Extract the [x, y] coordinate from the center of the cell holding the provided text.  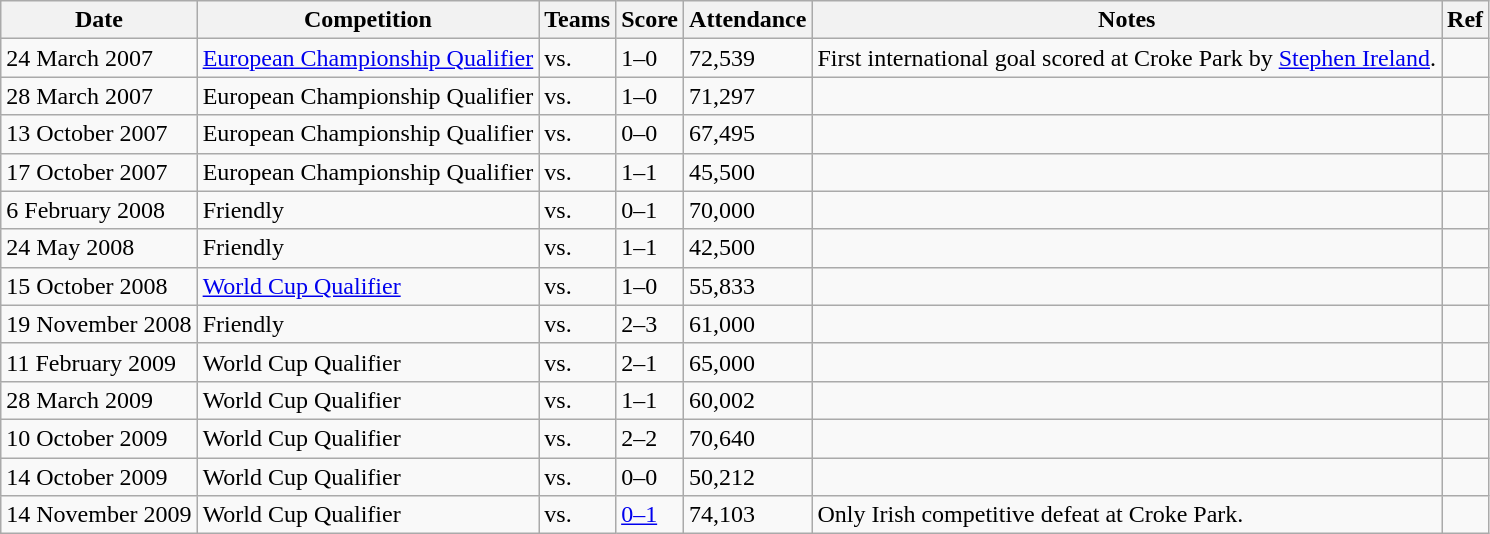
28 March 2009 [99, 400]
15 October 2008 [99, 286]
2–2 [650, 438]
13 October 2007 [99, 134]
28 March 2007 [99, 96]
65,000 [748, 362]
50,212 [748, 477]
19 November 2008 [99, 324]
74,103 [748, 515]
70,640 [748, 438]
Attendance [748, 20]
72,539 [748, 58]
Competition [368, 20]
17 October 2007 [99, 172]
10 October 2009 [99, 438]
2–3 [650, 324]
2–1 [650, 362]
24 March 2007 [99, 58]
6 February 2008 [99, 210]
67,495 [748, 134]
70,000 [748, 210]
60,002 [748, 400]
First international goal scored at Croke Park by Stephen Ireland. [1127, 58]
61,000 [748, 324]
71,297 [748, 96]
11 February 2009 [99, 362]
Teams [578, 20]
Score [650, 20]
24 May 2008 [99, 248]
Only Irish competitive defeat at Croke Park. [1127, 515]
Ref [1466, 20]
45,500 [748, 172]
Notes [1127, 20]
14 November 2009 [99, 515]
Date [99, 20]
55,833 [748, 286]
14 October 2009 [99, 477]
42,500 [748, 248]
